Detect which cell encompasses the target text, then output its (X, Y) center coordinate. 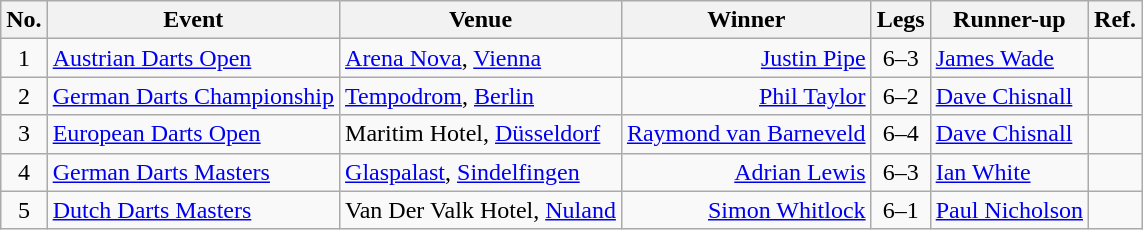
5 (24, 210)
James Wade (1009, 58)
4 (24, 172)
Glaspalast, Sindelfingen (481, 172)
6–2 (900, 96)
Runner-up (1009, 20)
Tempodrom, Berlin (481, 96)
German Darts Masters (193, 172)
6–1 (900, 210)
Winner (746, 20)
Ian White (1009, 172)
European Darts Open (193, 134)
Paul Nicholson (1009, 210)
Justin Pipe (746, 58)
6–4 (900, 134)
3 (24, 134)
Van Der Valk Hotel, Nuland (481, 210)
No. (24, 20)
Event (193, 20)
Austrian Darts Open (193, 58)
Adrian Lewis (746, 172)
Maritim Hotel, Düsseldorf (481, 134)
1 (24, 58)
2 (24, 96)
Simon Whitlock (746, 210)
German Darts Championship (193, 96)
Legs (900, 20)
Dutch Darts Masters (193, 210)
Arena Nova, Vienna (481, 58)
Venue (481, 20)
Phil Taylor (746, 96)
Raymond van Barneveld (746, 134)
Ref. (1116, 20)
